Locate the cell with the specified text and output its [x, y] center coordinate. 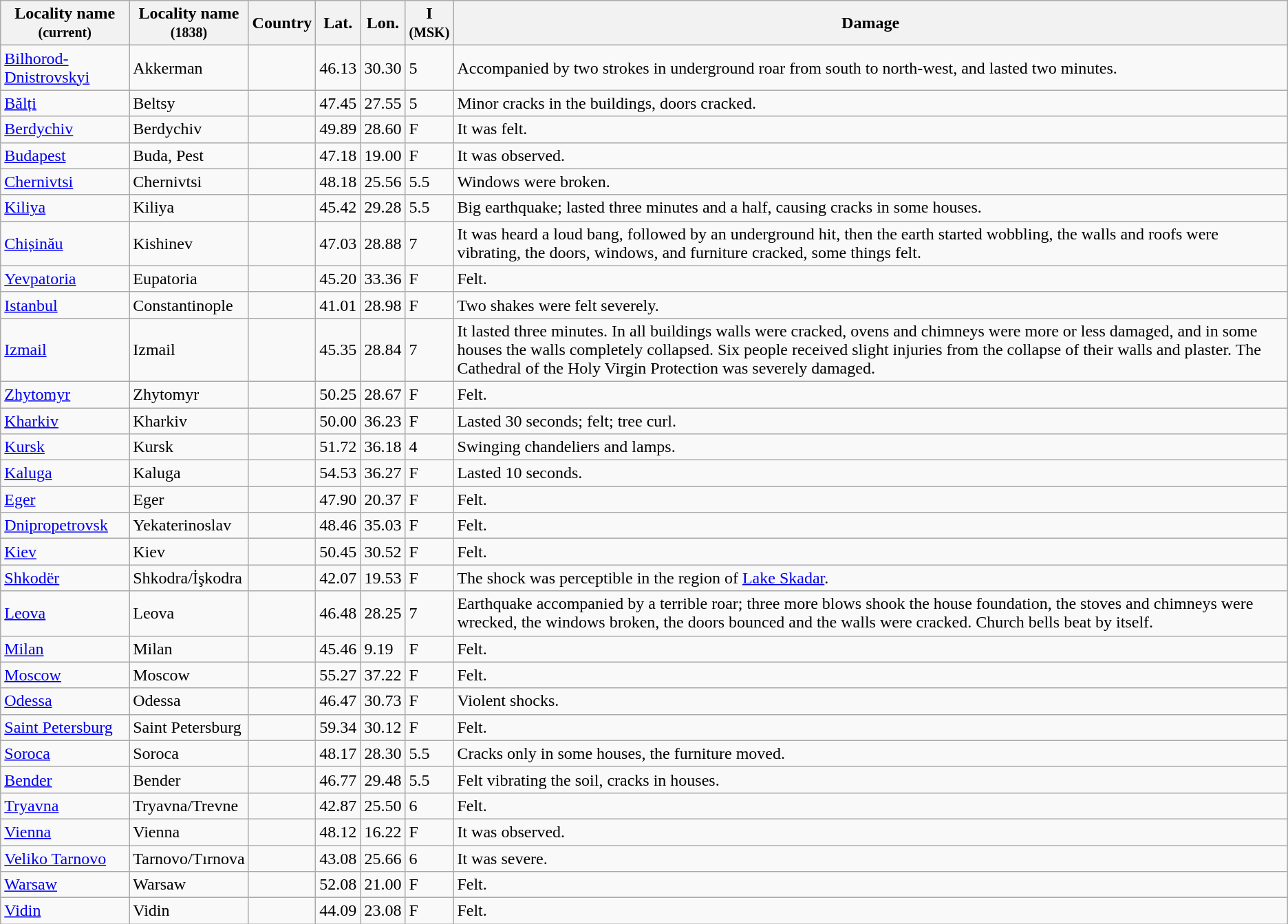
41.01 [339, 305]
Country [282, 23]
48.46 [339, 526]
59.34 [339, 727]
45.42 [339, 208]
Lasted 10 seconds. [870, 473]
48.17 [339, 753]
Yekaterinoslav [189, 526]
33.36 [383, 279]
Yevpatoria [65, 279]
21.00 [383, 885]
16.22 [383, 832]
25.66 [383, 858]
Beltsy [189, 103]
36.23 [383, 420]
Two shakes were felt severely. [870, 305]
20.37 [383, 499]
51.72 [339, 447]
Locality name(current) [65, 23]
Swinging chandeliers and lamps. [870, 447]
Windows were broken. [870, 182]
30.12 [383, 727]
Cracks only in some houses, the furniture moved. [870, 753]
46.47 [339, 701]
9.19 [383, 649]
45.46 [339, 649]
Lasted 30 seconds; felt; tree curl. [870, 420]
The shock was perceptible in the region of Lake Skadar. [870, 578]
50.00 [339, 420]
4 [429, 447]
47.45 [339, 103]
19.53 [383, 578]
Damage [870, 23]
46.77 [339, 780]
Dnipropetrovsk [65, 526]
Locality name(1838) [189, 23]
28.98 [383, 305]
Eupatoria [189, 279]
42.07 [339, 578]
46.48 [339, 614]
Lon. [383, 23]
47.03 [339, 244]
Accompanied by two strokes in underground roar from south to north-west, and lasted two minutes. [870, 67]
Constantinople [189, 305]
19.00 [383, 155]
36.27 [383, 473]
46.13 [339, 67]
48.12 [339, 832]
37.22 [383, 675]
Veliko Tarnovo [65, 858]
55.27 [339, 675]
36.18 [383, 447]
28.67 [383, 394]
Lat. [339, 23]
30.30 [383, 67]
29.28 [383, 208]
Tryavna/Trevne [189, 806]
30.52 [383, 552]
Minor cracks in the buildings, doors cracked. [870, 103]
47.90 [339, 499]
Bălți [65, 103]
30.73 [383, 701]
44.09 [339, 911]
I(MSK) [429, 23]
Budapest [65, 155]
25.50 [383, 806]
Tryavna [65, 806]
52.08 [339, 885]
It was felt. [870, 129]
35.03 [383, 526]
28.30 [383, 753]
50.25 [339, 394]
47.18 [339, 155]
49.89 [339, 129]
23.08 [383, 911]
Chișinău [65, 244]
50.45 [339, 552]
Bilhorod-Dnistrovskyi [65, 67]
45.35 [339, 350]
54.53 [339, 473]
Shkodra/İşkodra [189, 578]
Istanbul [65, 305]
Shkodër [65, 578]
45.20 [339, 279]
Buda, Pest [189, 155]
27.55 [383, 103]
48.18 [339, 182]
Felt vibrating the soil, cracks in houses. [870, 780]
28.25 [383, 614]
28.88 [383, 244]
43.08 [339, 858]
28.84 [383, 350]
25.56 [383, 182]
It was severe. [870, 858]
42.87 [339, 806]
29.48 [383, 780]
Tarnovo/Tırnova [189, 858]
28.60 [383, 129]
Big earthquake; lasted three minutes and a half, causing cracks in some houses. [870, 208]
Akkerman [189, 67]
Violent shocks. [870, 701]
Kishinev [189, 244]
